Return (X, Y) of the center of cell containing provided text 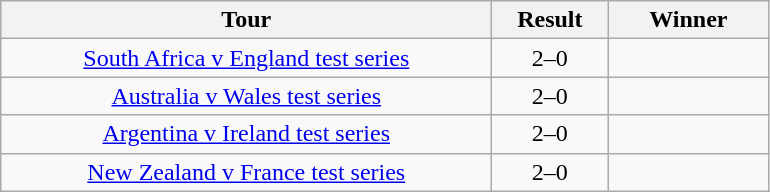
Argentina v Ireland test series (246, 134)
Result (550, 20)
South Africa v England test series (246, 58)
Tour (246, 20)
Australia v Wales test series (246, 96)
New Zealand v France test series (246, 172)
Winner (688, 20)
